Search for the cell housing the specified text and yield its [x, y] center coordinate. 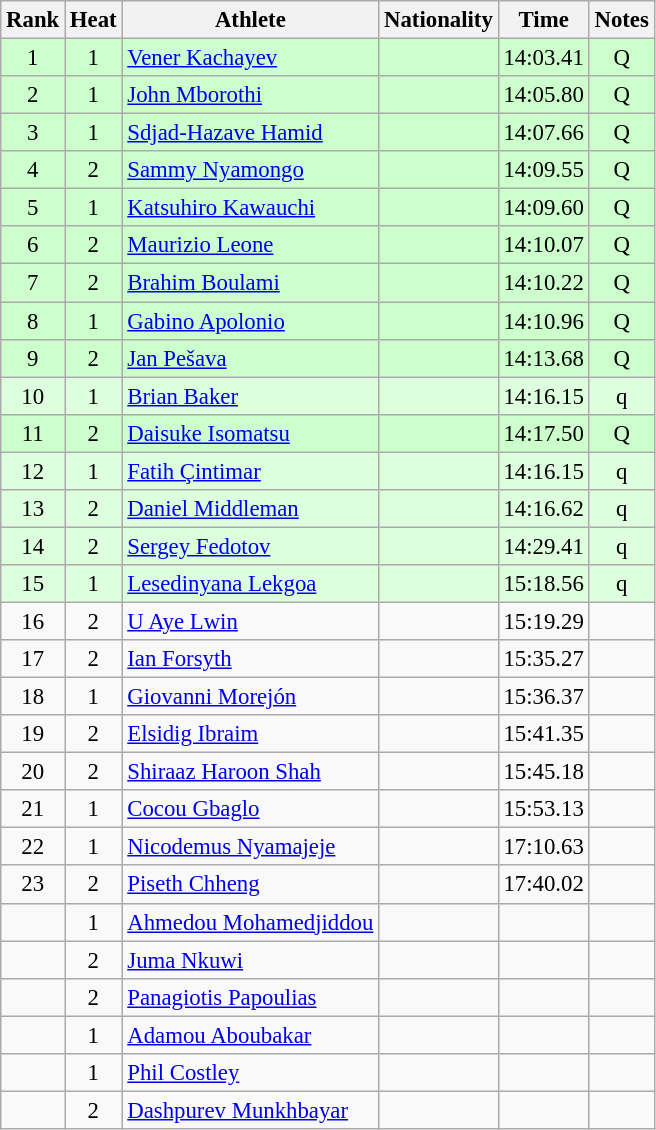
15:36.37 [544, 697]
Brian Baker [250, 396]
16 [33, 621]
Katsuhiro Kawauchi [250, 208]
Jan Pešava [250, 358]
Cocou Gbaglo [250, 809]
14:10.07 [544, 245]
Brahim Boulami [250, 283]
17:10.63 [544, 847]
Ian Forsyth [250, 659]
8 [33, 321]
14 [33, 546]
14:10.96 [544, 321]
6 [33, 245]
4 [33, 170]
Vener Kachayev [250, 58]
Rank [33, 20]
12 [33, 471]
Sammy Nyamongo [250, 170]
7 [33, 283]
U Aye Lwin [250, 621]
Nicodemus Nyamajeje [250, 847]
15:53.13 [544, 809]
14:29.41 [544, 546]
15:45.18 [544, 772]
21 [33, 809]
Piseth Chheng [250, 885]
18 [33, 697]
Dashpurev Munkhbayar [250, 1110]
Ahmedou Mohamedjiddou [250, 922]
5 [33, 208]
Nationality [438, 20]
Elsidig Ibraim [250, 734]
14:17.50 [544, 433]
20 [33, 772]
22 [33, 847]
Daniel Middleman [250, 509]
13 [33, 509]
Giovanni Morejón [250, 697]
Maurizio Leone [250, 245]
17 [33, 659]
14:03.41 [544, 58]
9 [33, 358]
Juma Nkuwi [250, 960]
19 [33, 734]
14:09.55 [544, 170]
14:07.66 [544, 133]
Time [544, 20]
Notes [622, 20]
Adamou Aboubakar [250, 1035]
Panagiotis Papoulias [250, 997]
Gabino Apolonio [250, 321]
10 [33, 396]
3 [33, 133]
Heat [94, 20]
14:09.60 [544, 208]
John Mborothi [250, 95]
Fatih Çintimar [250, 471]
15:18.56 [544, 584]
Daisuke Isomatsu [250, 433]
Sergey Fedotov [250, 546]
14:10.22 [544, 283]
14:05.80 [544, 95]
14:16.62 [544, 509]
Shiraaz Haroon Shah [250, 772]
15:35.27 [544, 659]
14:13.68 [544, 358]
15:19.29 [544, 621]
17:40.02 [544, 885]
Lesedinyana Lekgoa [250, 584]
23 [33, 885]
Phil Costley [250, 1073]
11 [33, 433]
Athlete [250, 20]
15 [33, 584]
Sdjad-Hazave Hamid [250, 133]
15:41.35 [544, 734]
